Detect which cell encompasses the target text, then output its [x, y] center coordinate. 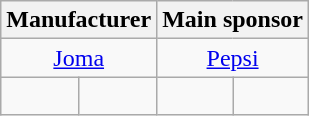
Pepsi [233, 58]
Joma [79, 58]
Manufacturer [79, 20]
Main sponsor [233, 20]
